Capture the cell that displays the provided text and extract its [x, y] central coordinate. 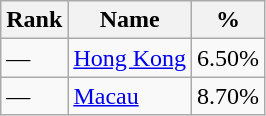
6.50% [228, 58]
8.70% [228, 96]
Macau [130, 96]
Name [130, 20]
Hong Kong [130, 58]
% [228, 20]
Rank [34, 20]
